Scan for the cell matching the given text and deliver its (x, y) coordinate at center. 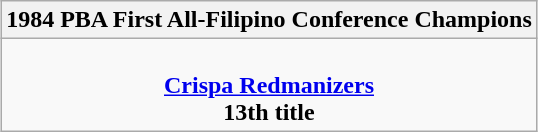
1984 PBA First All-Filipino Conference Champions (270, 20)
Crispa Redmanizers 13th title (270, 85)
